Return the [x, y] coordinate for the center point of the cell that contains the specified text.  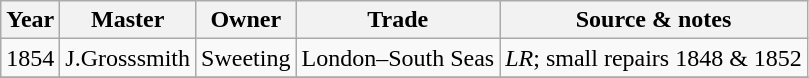
1854 [30, 58]
Master [128, 20]
Sweeting [246, 58]
Year [30, 20]
LR; small repairs 1848 & 1852 [654, 58]
Source & notes [654, 20]
London–South Seas [398, 58]
J.Grosssmith [128, 58]
Trade [398, 20]
Owner [246, 20]
